Extract the [X, Y] coordinate from the center of the cell holding the provided text.  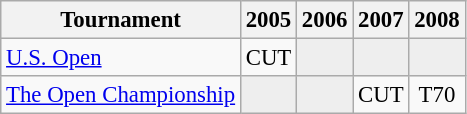
2007 [381, 20]
U.S. Open [121, 58]
2006 [325, 20]
2005 [268, 20]
The Open Championship [121, 95]
2008 [437, 20]
Tournament [121, 20]
T70 [437, 95]
